Find where the given text appears and provide that cell's center as (X, Y) coordinate. 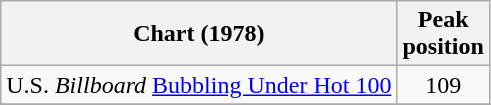
Chart (1978) (199, 34)
109 (443, 85)
Peakposition (443, 34)
U.S. Billboard Bubbling Under Hot 100 (199, 85)
